Provide the (X, Y) coordinate of the cell's center where the given text is located.  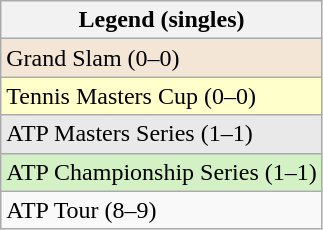
Grand Slam (0–0) (162, 58)
Legend (singles) (162, 20)
ATP Masters Series (1–1) (162, 134)
ATP Championship Series (1–1) (162, 172)
ATP Tour (8–9) (162, 210)
Tennis Masters Cup (0–0) (162, 96)
